From the cell containing the given text, extract its center point as (x, y) coordinate. 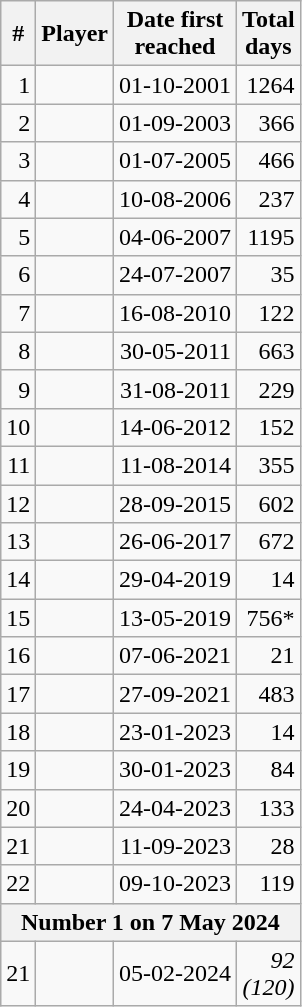
11-09-2023 (176, 846)
Player (75, 34)
663 (269, 351)
1195 (269, 237)
04-06-2007 (176, 237)
20 (18, 808)
122 (269, 313)
Number 1 on 7 May 2024 (150, 922)
13 (18, 542)
01-10-2001 (176, 85)
26-06-2017 (176, 542)
133 (269, 808)
27-09-2021 (176, 694)
15 (18, 618)
92(120) (269, 974)
01-07-2005 (176, 161)
23-01-2023 (176, 732)
119 (269, 884)
30-05-2011 (176, 351)
2 (18, 123)
10-08-2006 (176, 199)
07-06-2021 (176, 656)
602 (269, 503)
11-08-2014 (176, 465)
237 (269, 199)
05-02-2024 (176, 974)
Date firstreached (176, 34)
1 (18, 85)
11 (18, 465)
16 (18, 656)
483 (269, 694)
17 (18, 694)
01-09-2003 (176, 123)
31-08-2011 (176, 389)
4 (18, 199)
152 (269, 427)
28-09-2015 (176, 503)
5 (18, 237)
12 (18, 503)
229 (269, 389)
9 (18, 389)
6 (18, 275)
10 (18, 427)
35 (269, 275)
16-08-2010 (176, 313)
Totaldays (269, 34)
# (18, 34)
09-10-2023 (176, 884)
22 (18, 884)
18 (18, 732)
19 (18, 770)
1264 (269, 85)
24-07-2007 (176, 275)
84 (269, 770)
28 (269, 846)
756* (269, 618)
14-06-2012 (176, 427)
672 (269, 542)
8 (18, 351)
30-01-2023 (176, 770)
366 (269, 123)
3 (18, 161)
13-05-2019 (176, 618)
355 (269, 465)
7 (18, 313)
24-04-2023 (176, 808)
466 (269, 161)
29-04-2019 (176, 580)
